Capture the cell that displays the provided text and extract its [X, Y] central coordinate. 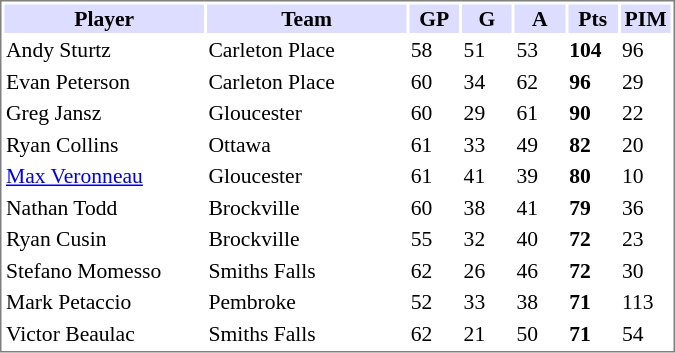
52 [434, 302]
Team [306, 18]
55 [434, 239]
Ottawa [306, 144]
Evan Peterson [104, 82]
113 [646, 302]
30 [646, 270]
80 [593, 176]
34 [487, 82]
50 [540, 334]
G [487, 18]
Max Veronneau [104, 176]
Andy Sturtz [104, 50]
82 [593, 144]
53 [540, 50]
Stefano Momesso [104, 270]
PIM [646, 18]
Victor Beaulac [104, 334]
51 [487, 50]
A [540, 18]
Nathan Todd [104, 208]
104 [593, 50]
Ryan Cusin [104, 239]
40 [540, 239]
54 [646, 334]
GP [434, 18]
10 [646, 176]
21 [487, 334]
39 [540, 176]
49 [540, 144]
32 [487, 239]
Pts [593, 18]
Ryan Collins [104, 144]
22 [646, 113]
90 [593, 113]
46 [540, 270]
58 [434, 50]
23 [646, 239]
Player [104, 18]
26 [487, 270]
Greg Jansz [104, 113]
Mark Petaccio [104, 302]
36 [646, 208]
79 [593, 208]
Pembroke [306, 302]
20 [646, 144]
